From the cell containing the given text, extract its center point as (X, Y) coordinate. 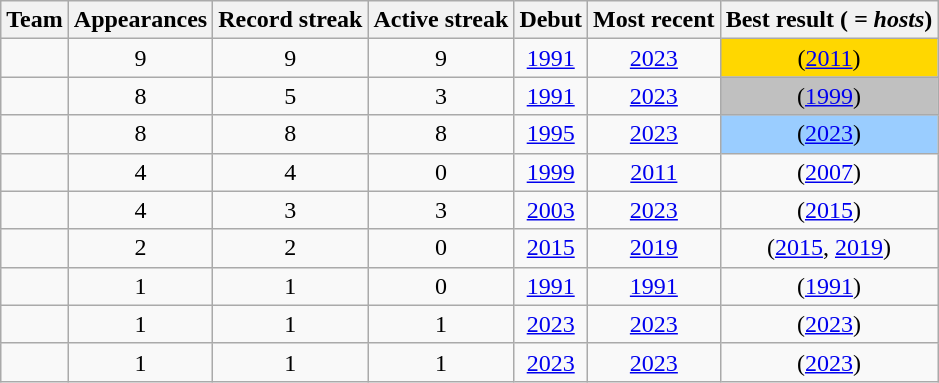
2011 (654, 172)
2015 (551, 248)
Debut (551, 20)
Active streak (441, 20)
2019 (654, 248)
Best result ( = hosts) (829, 20)
(1999) (829, 96)
(2015, 2019) (829, 248)
5 (290, 96)
(1991) (829, 286)
(2011) (829, 58)
Appearances (140, 20)
Team (35, 20)
(2015) (829, 210)
Most recent (654, 20)
1999 (551, 172)
2003 (551, 210)
Record streak (290, 20)
1995 (551, 134)
(2007) (829, 172)
